Return (x, y) of the center of cell containing provided text 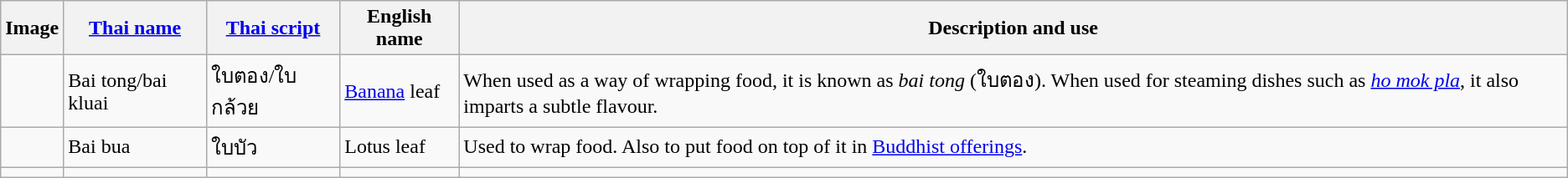
ใบตอง/ใบกล้วย (273, 91)
Description and use (1014, 28)
ใบบัว (273, 147)
Thai name (135, 28)
Image (32, 28)
Used to wrap food. Also to put food on top of it in Buddhist offerings. (1014, 147)
Banana leaf (400, 91)
Bai tong/bai kluai (135, 91)
English name (400, 28)
Bai bua (135, 147)
Thai script (273, 28)
Lotus leaf (400, 147)
